Detect which cell encompasses the target text, then output its [X, Y] center coordinate. 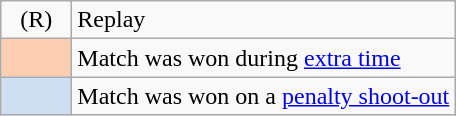
Match was won during extra time [264, 58]
Match was won on a penalty shoot-out [264, 96]
Replay [264, 20]
(R) [36, 20]
